Capture the cell that displays the provided text and extract its (X, Y) central coordinate. 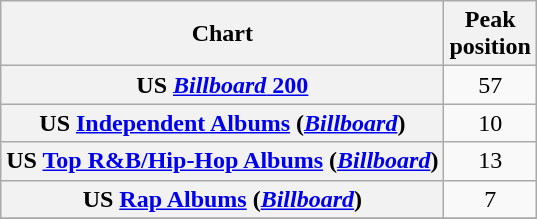
Chart (222, 34)
US Top R&B/Hip-Hop Albums (Billboard) (222, 161)
13 (490, 161)
US Billboard 200 (222, 85)
US Independent Albums (Billboard) (222, 123)
Peakposition (490, 34)
7 (490, 199)
US Rap Albums (Billboard) (222, 199)
10 (490, 123)
57 (490, 85)
